Search for the cell housing the specified text and yield its [X, Y] center coordinate. 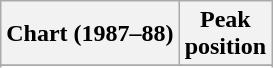
Chart (1987–88) [90, 34]
Peak position [225, 34]
